Output the (x, y) coordinate of the center of the cell containing the given text.  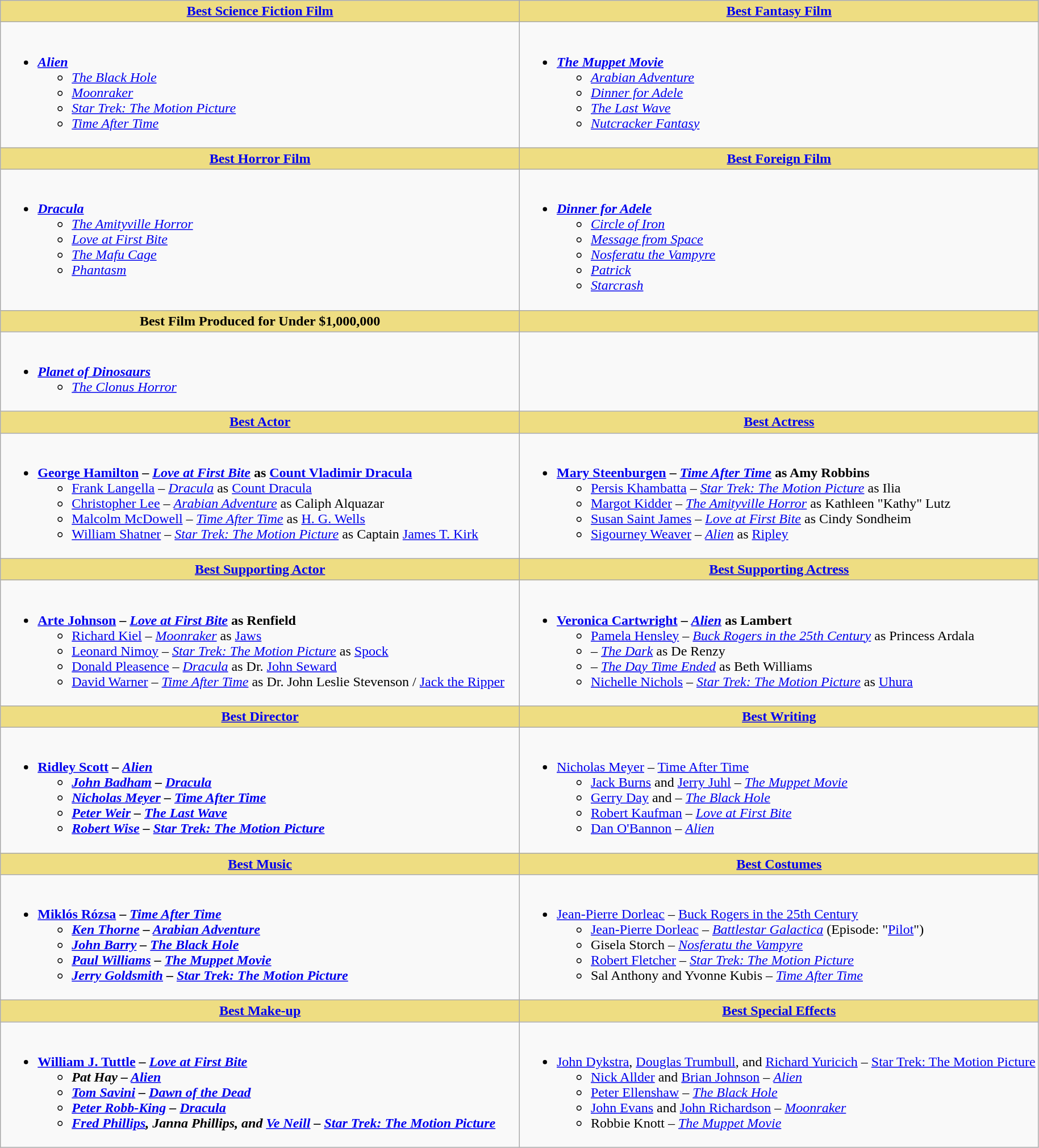
Dinner for AdeleCircle of IronMessage from SpaceNosferatu the VampyrePatrickStarcrash (779, 240)
Best Science Fiction Film (260, 11)
Best Horror Film (260, 158)
AlienThe Black HoleMoonrakerStar Trek: The Motion PictureTime After Time (260, 85)
Best Supporting Actress (779, 569)
Best Director (260, 716)
Best Writing (779, 716)
Best Fantasy Film (779, 11)
DraculaThe Amityville HorrorLove at First BiteThe Mafu CagePhantasm (260, 240)
Best Make-up (260, 1011)
Planet of DinosaursThe Clonus Horror (260, 371)
Best Costumes (779, 864)
Ridley Scott – AlienJohn Badham – DraculaNicholas Meyer – Time After TimePeter Weir – The Last WaveRobert Wise – Star Trek: The Motion Picture (260, 790)
The Muppet MovieArabian AdventureDinner for AdeleThe Last WaveNutcracker Fantasy (779, 85)
Best Music (260, 864)
Best Actress (779, 422)
Best Supporting Actor (260, 569)
Best Foreign Film (779, 158)
Best Special Effects (779, 1011)
Best Actor (260, 422)
Best Film Produced for Under $1,000,000 (260, 321)
